For the text-containing cell, return its midpoint in [x, y] coordinate format. 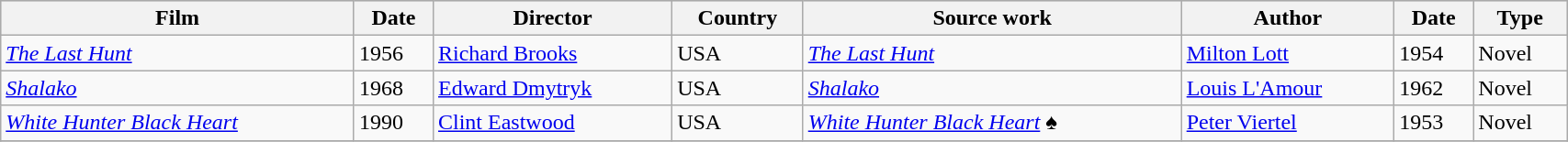
White Hunter Black Heart ♠ [992, 123]
White Hunter Black Heart [178, 123]
Director [552, 18]
Film [178, 18]
1954 [1434, 53]
1962 [1434, 88]
Source work [992, 18]
1968 [393, 88]
Country [739, 18]
Type [1520, 18]
1990 [393, 123]
1956 [393, 53]
Richard Brooks [552, 53]
Peter Viertel [1288, 123]
Clint Eastwood [552, 123]
Author [1288, 18]
Milton Lott [1288, 53]
1953 [1434, 123]
Edward Dmytryk [552, 88]
Louis L'Amour [1288, 88]
